From the cell containing the given text, extract its center point as (X, Y) coordinate. 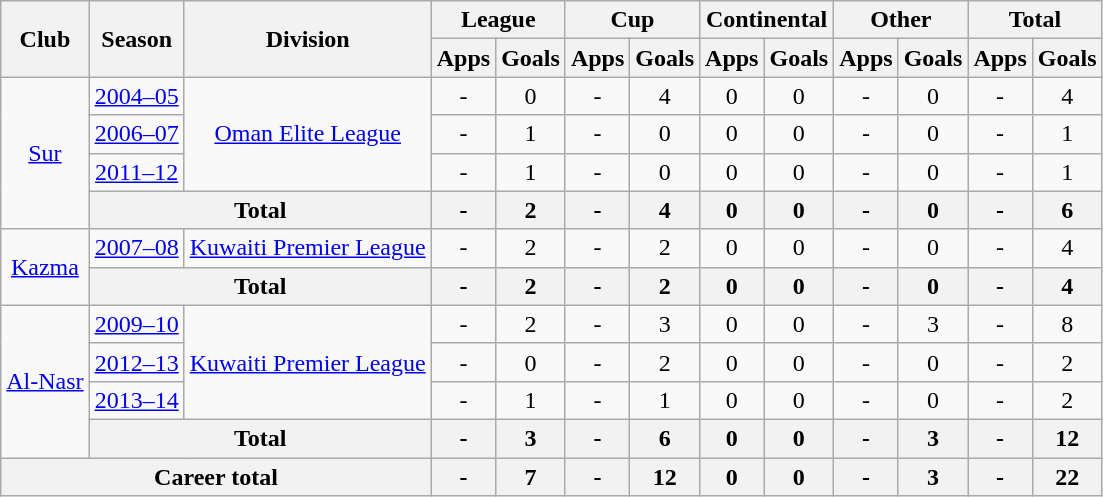
Other (901, 20)
2004–05 (136, 96)
2013–14 (136, 400)
7 (531, 477)
Career total (216, 477)
Cup (632, 20)
Sur (45, 153)
Continental (767, 20)
Oman Elite League (308, 134)
22 (1067, 477)
2012–13 (136, 362)
8 (1067, 324)
2009–10 (136, 324)
2006–07 (136, 134)
2011–12 (136, 172)
Division (308, 39)
Season (136, 39)
Club (45, 39)
2007–08 (136, 248)
League (498, 20)
Al-Nasr (45, 381)
Kazma (45, 267)
